For the text-containing cell, return its midpoint in (x, y) coordinate format. 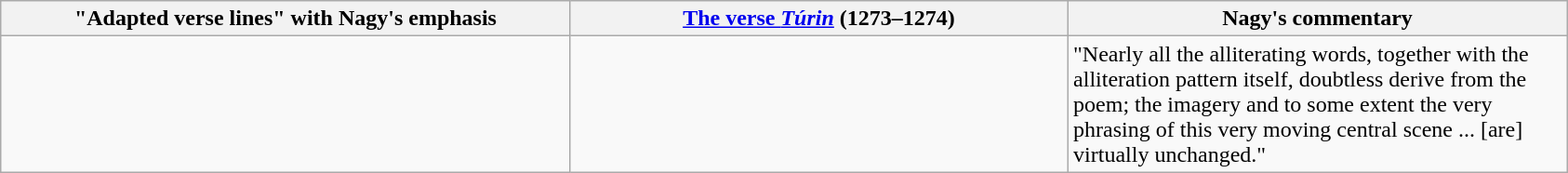
Nagy's commentary (1318, 19)
"Adapted verse lines" with Nagy's emphasis (285, 19)
The verse Túrin (1273–1274) (818, 19)
